Extract the [x, y] coordinate from the center of the cell holding the provided text.  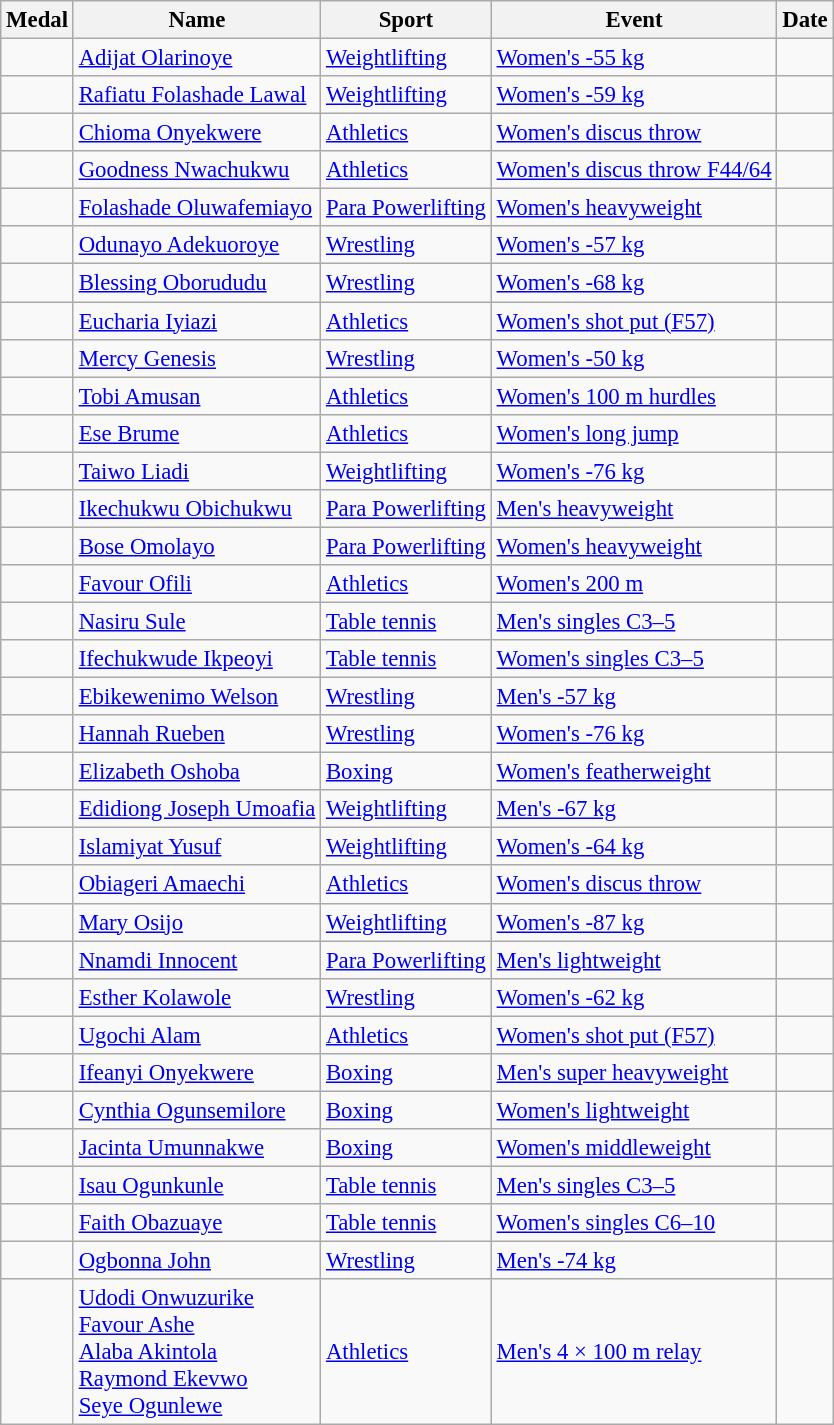
Eucharia Iyiazi [196, 321]
Ifechukwude Ikpeoyi [196, 659]
Women's long jump [634, 433]
Men's heavyweight [634, 509]
Islamiyat Yusuf [196, 847]
Women's discus throw F44/64 [634, 170]
Faith Obazuaye [196, 1223]
Chioma Onyekwere [196, 133]
Udodi OnwuzurikeFavour AsheAlaba Akintola Raymond EkevwoSeye Ogunlewe [196, 1352]
Tobi Amusan [196, 396]
Women's -50 kg [634, 358]
Women's 200 m [634, 584]
Ogbonna John [196, 1261]
Rafiatu Folashade Lawal [196, 95]
Women's middleweight [634, 1148]
Favour Ofili [196, 584]
Taiwo Liadi [196, 471]
Name [196, 20]
Esther Kolawole [196, 997]
Men's 4 × 100 m relay [634, 1352]
Women's -59 kg [634, 95]
Edidiong Joseph Umoafia [196, 809]
Mercy Genesis [196, 358]
Cynthia Ogunsemilore [196, 1110]
Sport [406, 20]
Women's singles C6–10 [634, 1223]
Men's -67 kg [634, 809]
Date [805, 20]
Elizabeth Oshoba [196, 772]
Women's -57 kg [634, 245]
Women's lightweight [634, 1110]
Men's -74 kg [634, 1261]
Mary Osijo [196, 922]
Women's -62 kg [634, 997]
Obiageri Amaechi [196, 885]
Hannah Rueben [196, 734]
Women's -64 kg [634, 847]
Men's super heavyweight [634, 1073]
Nasiru Sule [196, 621]
Ifeanyi Onyekwere [196, 1073]
Medal [38, 20]
Women's featherweight [634, 772]
Women's -55 kg [634, 58]
Men's lightweight [634, 960]
Folashade Oluwafemiayo [196, 208]
Women's 100 m hurdles [634, 396]
Bose Omolayo [196, 546]
Ese Brume [196, 433]
Isau Ogunkunle [196, 1185]
Odunayo Adekuoroye [196, 245]
Women's -68 kg [634, 283]
Men's -57 kg [634, 697]
Blessing Oborududu [196, 283]
Goodness Nwachukwu [196, 170]
Event [634, 20]
Jacinta Umunnakwe [196, 1148]
Nnamdi Innocent [196, 960]
Ebikewenimo Welson [196, 697]
Ikechukwu Obichukwu [196, 509]
Women's -87 kg [634, 922]
Adijat Olarinoye [196, 58]
Women's singles C3–5 [634, 659]
Ugochi Alam [196, 1035]
